Extract the (x, y) coordinate from the center of the cell holding the provided text.  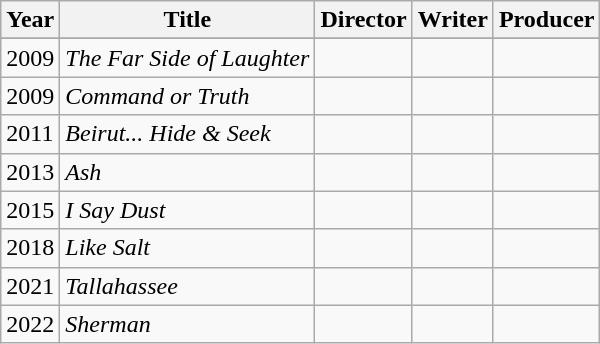
The Far Side of Laughter (188, 58)
2011 (30, 134)
Year (30, 20)
2022 (30, 324)
I Say Dust (188, 210)
2018 (30, 248)
Sherman (188, 324)
Ash (188, 172)
Like Salt (188, 248)
Tallahassee (188, 286)
2013 (30, 172)
2021 (30, 286)
Command or Truth (188, 96)
Title (188, 20)
2015 (30, 210)
Writer (452, 20)
Producer (546, 20)
Beirut... Hide & Seek (188, 134)
Director (364, 20)
